Search for the cell housing the specified text and yield its [x, y] center coordinate. 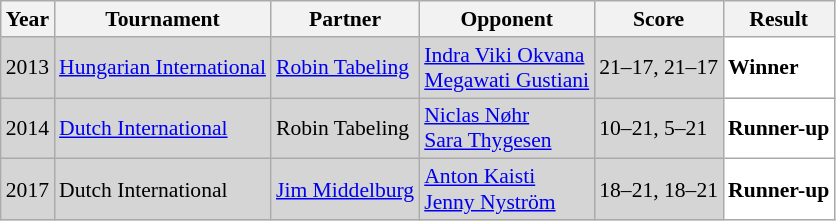
Opponent [506, 19]
Score [658, 19]
Niclas Nøhr Sara Thygesen [506, 128]
Winner [778, 68]
Anton Kaisti Jenny Nyström [506, 190]
Tournament [162, 19]
Result [778, 19]
Jim Middelburg [345, 190]
2017 [28, 190]
Partner [345, 19]
Indra Viki Okvana Megawati Gustiani [506, 68]
Year [28, 19]
2014 [28, 128]
2013 [28, 68]
18–21, 18–21 [658, 190]
Hungarian International [162, 68]
21–17, 21–17 [658, 68]
10–21, 5–21 [658, 128]
